Output the [X, Y] coordinate of the center of the cell containing the given text.  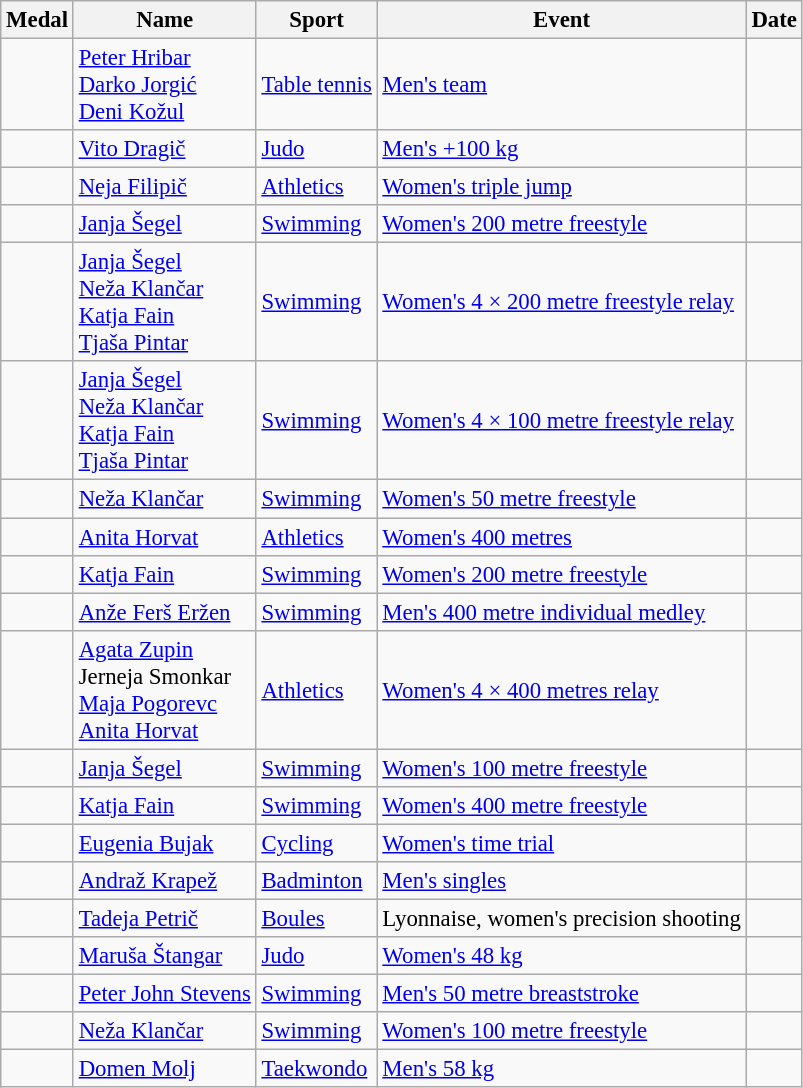
Taekwondo [316, 1069]
Women's time trial [562, 843]
Domen Molj [164, 1069]
Cycling [316, 843]
Men's +100 kg [562, 149]
Neja Filipič [164, 187]
Eugenia Bujak [164, 843]
Boules [316, 918]
Event [562, 20]
Peter John Stevens [164, 994]
Anita Horvat [164, 537]
Agata ZupinJerneja SmonkarMaja PogorevcAnita Horvat [164, 690]
Andraž Krapež [164, 881]
Women's 50 metre freestyle [562, 499]
Sport [316, 20]
Date [774, 20]
Women's 4 × 100 metre freestyle relay [562, 422]
Men's 50 metre breaststroke [562, 994]
Badminton [316, 881]
Women's 48 kg [562, 956]
Anže Ferš Eržen [164, 612]
Women's 4 × 400 metres relay [562, 690]
Maruša Štangar [164, 956]
Men's singles [562, 881]
Lyonnaise, women's precision shooting [562, 918]
Women's 400 metre freestyle [562, 806]
Men's 58 kg [562, 1069]
Medal [38, 20]
Tadeja Petrič [164, 918]
Peter HribarDarko JorgićDeni Kožul [164, 85]
Men's team [562, 85]
Vito Dragič [164, 149]
Men's 400 metre individual medley [562, 612]
Table tennis [316, 85]
Women's triple jump [562, 187]
Women's 400 metres [562, 537]
Women's 4 × 200 metre freestyle relay [562, 302]
Name [164, 20]
